Find where the given text appears and provide that cell's center as (x, y) coordinate. 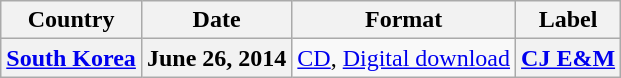
Label (568, 20)
CD, Digital download (404, 58)
June 26, 2014 (216, 58)
South Korea (72, 58)
CJ E&M (568, 58)
Date (216, 20)
Country (72, 20)
Format (404, 20)
